Capture the cell that displays the provided text and extract its [x, y] central coordinate. 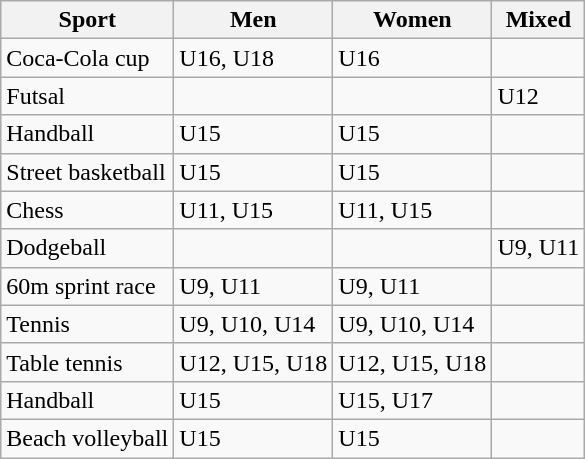
U12 [538, 96]
Coca-Cola cup [88, 58]
Mixed [538, 20]
Men [254, 20]
Women [412, 20]
Beach volleyball [88, 438]
Table tennis [88, 362]
60m sprint race [88, 286]
U16, U18 [254, 58]
U15, U17 [412, 400]
U16 [412, 58]
Tennis [88, 324]
Dodgeball [88, 248]
Chess [88, 210]
Street basketball [88, 172]
Sport [88, 20]
Futsal [88, 96]
